Scan for the cell matching the given text and deliver its (x, y) coordinate at center. 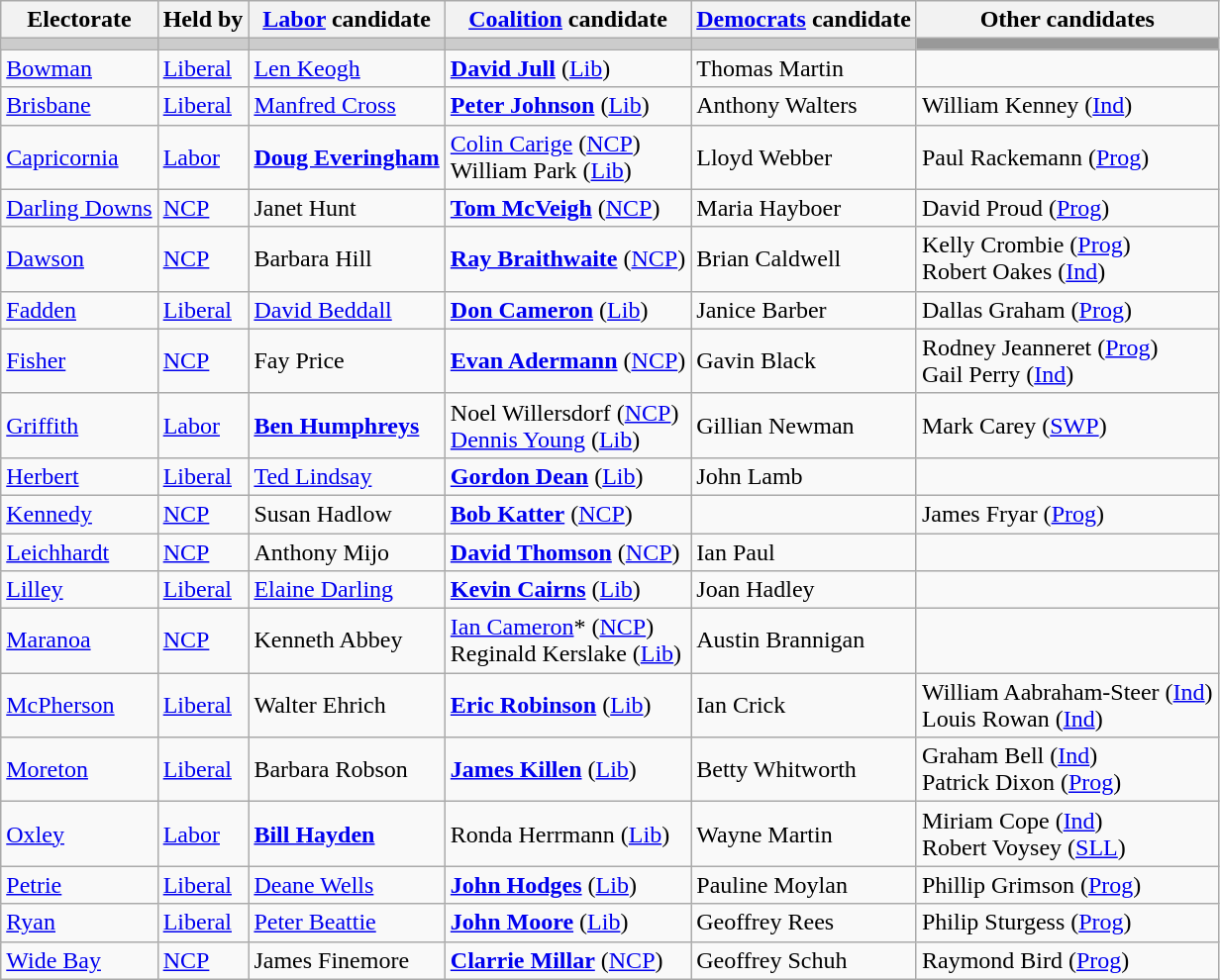
Clarrie Millar (NCP) (567, 960)
James Finemore (347, 960)
Kelly Crombie (Prog)Robert Oakes (Ind) (1067, 259)
Mark Carey (SWP) (1067, 426)
Brian Caldwell (804, 259)
Fisher (79, 360)
Herbert (79, 476)
Janice Barber (804, 310)
Dallas Graham (Prog) (1067, 310)
Fay Price (347, 360)
Ian Cameron* (NCP)Reginald Kerslake (Lib) (567, 641)
Evan Adermann (NCP) (567, 360)
Ian Crick (804, 705)
Betty Whitworth (804, 770)
Lilley (79, 590)
Manfred Cross (347, 106)
Labor candidate (347, 20)
Wide Bay (79, 960)
Miriam Cope (Ind)Robert Voysey (SLL) (1067, 833)
Peter Beattie (347, 923)
Bowman (79, 68)
David Jull (Lib) (567, 68)
Len Keogh (347, 68)
Anthony Mijo (347, 551)
Anthony Walters (804, 106)
Coalition candidate (567, 20)
Bill Hayden (347, 833)
Joan Hadley (804, 590)
Janet Hunt (347, 208)
Paul Rackemann (Prog) (1067, 156)
Held by (203, 20)
Ted Lindsay (347, 476)
William Kenney (Ind) (1067, 106)
William Aabraham-Steer (Ind)Louis Rowan (Ind) (1067, 705)
Rodney Jeanneret (Prog)Gail Perry (Ind) (1067, 360)
Kenneth Abbey (347, 641)
Griffith (79, 426)
Ray Braithwaite (NCP) (567, 259)
Noel Willersdorf (NCP)Dennis Young (Lib) (567, 426)
Moreton (79, 770)
Lloyd Webber (804, 156)
Barbara Robson (347, 770)
Electorate (79, 20)
Phillip Grimson (Prog) (1067, 885)
Gavin Black (804, 360)
Ronda Herrmann (Lib) (567, 833)
Graham Bell (Ind)Patrick Dixon (Prog) (1067, 770)
Kennedy (79, 514)
Fadden (79, 310)
Deane Wells (347, 885)
Tom McVeigh (NCP) (567, 208)
Geoffrey Schuh (804, 960)
Gordon Dean (Lib) (567, 476)
Wayne Martin (804, 833)
David Proud (Prog) (1067, 208)
Gillian Newman (804, 426)
Elaine Darling (347, 590)
Ryan (79, 923)
Geoffrey Rees (804, 923)
Barbara Hill (347, 259)
David Thomson (NCP) (567, 551)
Pauline Moylan (804, 885)
Maria Hayboer (804, 208)
Thomas Martin (804, 68)
Brisbane (79, 106)
Austin Brannigan (804, 641)
Don Cameron (Lib) (567, 310)
Petrie (79, 885)
Democrats candidate (804, 20)
Maranoa (79, 641)
Ian Paul (804, 551)
Susan Hadlow (347, 514)
Kevin Cairns (Lib) (567, 590)
Peter Johnson (Lib) (567, 106)
Capricornia (79, 156)
John Moore (Lib) (567, 923)
Walter Ehrich (347, 705)
McPherson (79, 705)
Philip Sturgess (Prog) (1067, 923)
Oxley (79, 833)
Raymond Bird (Prog) (1067, 960)
Doug Everingham (347, 156)
James Killen (Lib) (567, 770)
James Fryar (Prog) (1067, 514)
Darling Downs (79, 208)
Colin Carige (NCP)William Park (Lib) (567, 156)
Other candidates (1067, 20)
Ben Humphreys (347, 426)
David Beddall (347, 310)
Leichhardt (79, 551)
Bob Katter (NCP) (567, 514)
John Hodges (Lib) (567, 885)
Dawson (79, 259)
Eric Robinson (Lib) (567, 705)
John Lamb (804, 476)
